Output the (X, Y) coordinate of the center of the cell containing the given text.  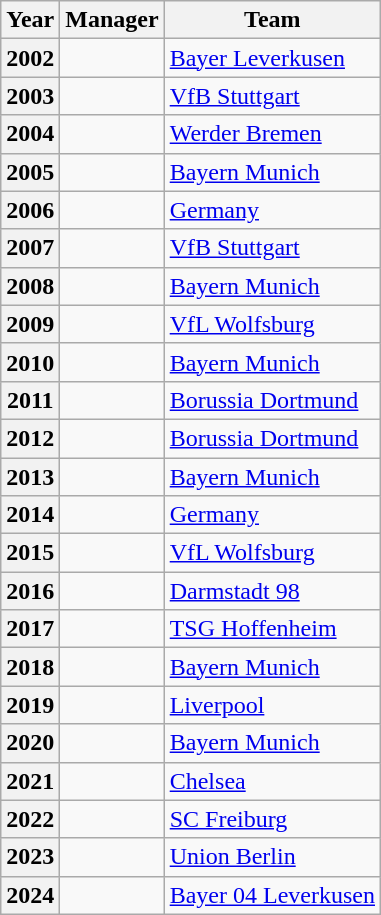
2010 (30, 362)
2003 (30, 96)
Werder Bremen (272, 134)
Team (272, 20)
2021 (30, 781)
2018 (30, 667)
2020 (30, 743)
2023 (30, 857)
2024 (30, 895)
Chelsea (272, 781)
2011 (30, 400)
SC Freiburg (272, 819)
Year (30, 20)
Union Berlin (272, 857)
Manager (112, 20)
2006 (30, 210)
2013 (30, 477)
Darmstadt 98 (272, 591)
2019 (30, 705)
2007 (30, 248)
Bayer 04 Leverkusen (272, 895)
TSG Hoffenheim (272, 629)
2014 (30, 515)
2008 (30, 286)
Bayer Leverkusen (272, 58)
2012 (30, 438)
2004 (30, 134)
2005 (30, 172)
2015 (30, 553)
2022 (30, 819)
2017 (30, 629)
2002 (30, 58)
Liverpool (272, 705)
2009 (30, 324)
2016 (30, 591)
